Pinpoint the cell where the given text exists, returning its [x, y] midpoint coordinate. 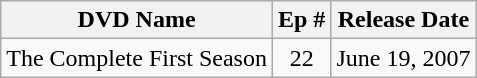
22 [301, 58]
June 19, 2007 [404, 58]
Release Date [404, 20]
Ep # [301, 20]
DVD Name [137, 20]
The Complete First Season [137, 58]
